Search for the cell housing the specified text and yield its (X, Y) center coordinate. 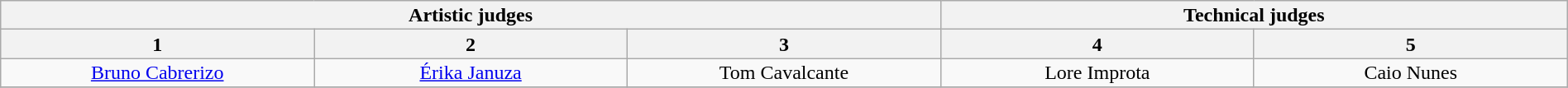
Bruno Cabrerizo (157, 72)
1 (157, 44)
5 (1411, 44)
Tom Cavalcante (784, 72)
3 (784, 44)
Caio Nunes (1411, 72)
Artistic judges (471, 15)
Lore Improta (1097, 72)
2 (471, 44)
Érika Januza (471, 72)
Technical judges (1254, 15)
4 (1097, 44)
